Output the (x, y) coordinate of the center of the cell containing the given text.  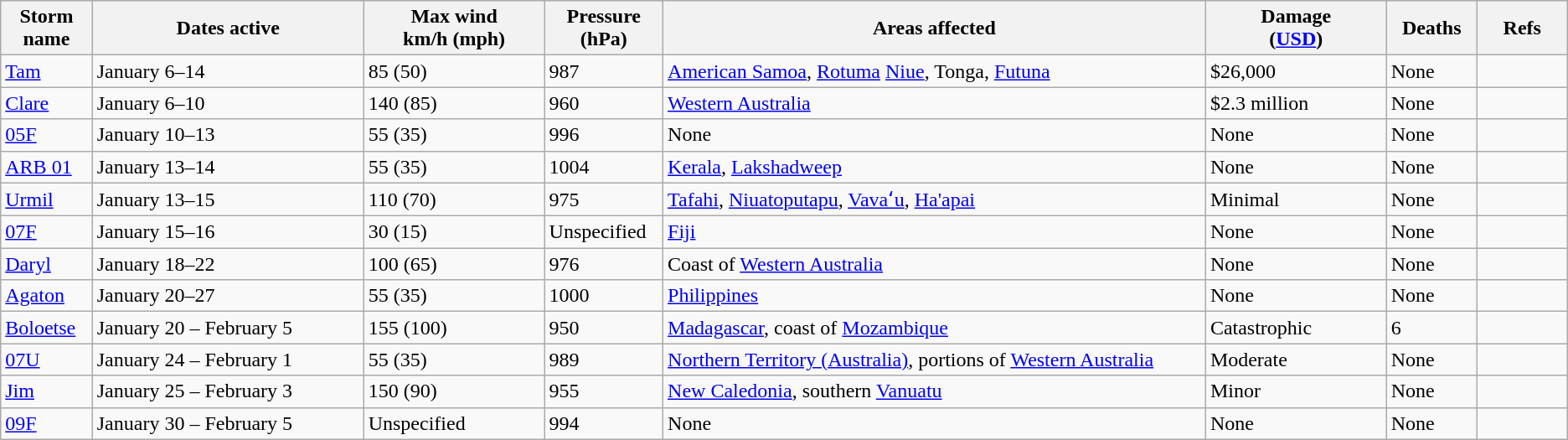
989 (603, 360)
975 (603, 199)
6 (1431, 328)
Jim (47, 391)
07U (47, 360)
Dates active (228, 28)
ARB 01 (47, 167)
January 6–14 (228, 71)
January 18–22 (228, 264)
955 (603, 391)
994 (603, 423)
January 15–16 (228, 232)
Daryl (47, 264)
Max windkm/h (mph) (454, 28)
Fiji (935, 232)
January 25 – February 3 (228, 391)
Minimal (1296, 199)
07F (47, 232)
155 (100) (454, 328)
Storm name (47, 28)
Pressure(hPa) (603, 28)
Kerala, Lakshadweep (935, 167)
January 10–13 (228, 135)
Moderate (1296, 360)
Boloetse (47, 328)
100 (65) (454, 264)
85 (50) (454, 71)
Agaton (47, 296)
Minor (1296, 391)
996 (603, 135)
New Caledonia, southern Vanuatu (935, 391)
Damage(USD) (1296, 28)
Catastrophic (1296, 328)
Northern Territory (Australia), portions of Western Australia (935, 360)
$2.3 million (1296, 103)
150 (90) (454, 391)
Tam (47, 71)
Urmil (47, 199)
January 30 – February 5 (228, 423)
$26,000 (1296, 71)
January 20–27 (228, 296)
American Samoa, Rotuma Niue, Tonga, Futuna (935, 71)
110 (70) (454, 199)
January 24 – February 1 (228, 360)
Coast of Western Australia (935, 264)
Deaths (1431, 28)
January 13–14 (228, 167)
January 6–10 (228, 103)
Areas affected (935, 28)
Philippines (935, 296)
976 (603, 264)
1004 (603, 167)
30 (15) (454, 232)
960 (603, 103)
Refs (1522, 28)
Clare (47, 103)
January 13–15 (228, 199)
140 (85) (454, 103)
09F (47, 423)
Madagascar, coast of Mozambique (935, 328)
987 (603, 71)
950 (603, 328)
1000 (603, 296)
January 20 – February 5 (228, 328)
Tafahi, Niuatoputapu, Vavaʻu, Ha'apai (935, 199)
Western Australia (935, 103)
05F (47, 135)
